Extract the [X, Y] coordinate from the center of the cell holding the provided text.  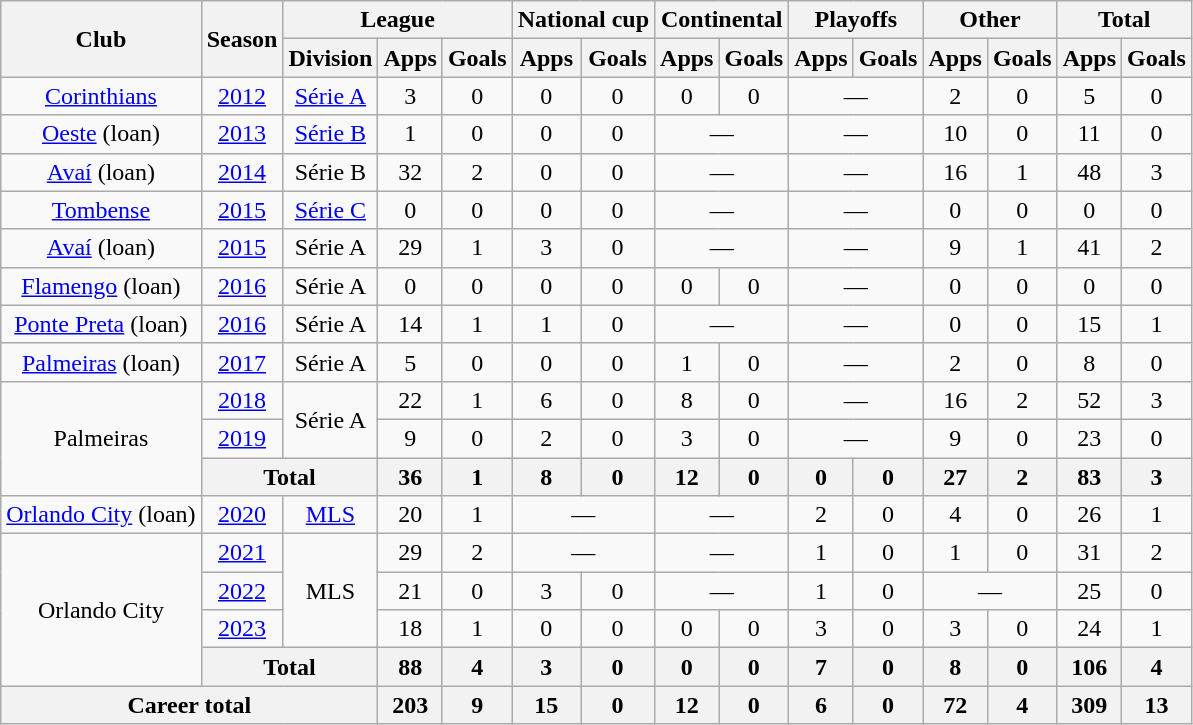
48 [1089, 172]
Season [242, 39]
Palmeiras (loan) [101, 362]
11 [1089, 134]
21 [410, 591]
2020 [242, 515]
32 [410, 172]
36 [410, 477]
2023 [242, 629]
26 [1089, 515]
88 [410, 667]
25 [1089, 591]
106 [1089, 667]
Série C [330, 210]
Playoffs [856, 20]
Tombense [101, 210]
23 [1089, 438]
Corinthians [101, 96]
31 [1089, 553]
22 [410, 400]
Club [101, 39]
2014 [242, 172]
10 [955, 134]
24 [1089, 629]
2012 [242, 96]
52 [1089, 400]
Oeste (loan) [101, 134]
18 [410, 629]
309 [1089, 705]
Other [990, 20]
Flamengo (loan) [101, 286]
72 [955, 705]
83 [1089, 477]
Division [330, 58]
27 [955, 477]
National cup [583, 20]
League [398, 20]
14 [410, 324]
Ponte Preta (loan) [101, 324]
Orlando City (loan) [101, 515]
Continental [722, 20]
2018 [242, 400]
2021 [242, 553]
7 [821, 667]
13 [1157, 705]
2022 [242, 591]
203 [410, 705]
Orlando City [101, 610]
20 [410, 515]
Palmeiras [101, 438]
41 [1089, 248]
2019 [242, 438]
2013 [242, 134]
2017 [242, 362]
Career total [190, 705]
